Scan for the cell matching the given text and deliver its [X, Y] coordinate at center. 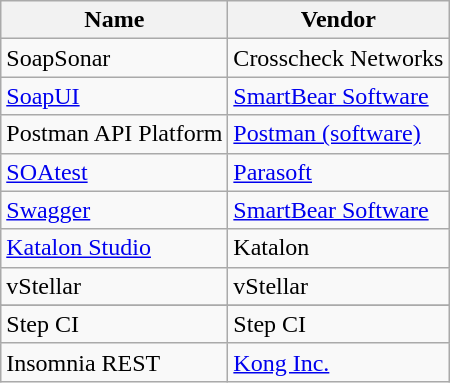
Katalon Studio [114, 248]
Katalon [338, 248]
Crosscheck Networks [338, 58]
SoapUI [114, 96]
SOAtest [114, 172]
Parasoft [338, 172]
SoapSonar [114, 58]
Insomnia REST [114, 362]
Vendor [338, 20]
Kong Inc. [338, 362]
Swagger [114, 210]
Name [114, 20]
Postman API Platform [114, 134]
Postman (software) [338, 134]
